For the text-containing cell, return its midpoint in (X, Y) coordinate format. 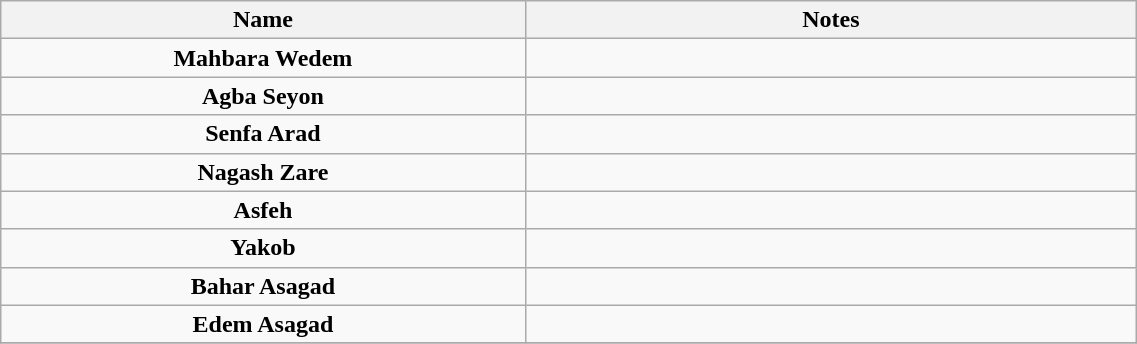
Notes (831, 20)
Bahar Asagad (263, 286)
Senfa Arad (263, 134)
Edem Asagad (263, 324)
Asfeh (263, 210)
Yakob (263, 248)
Name (263, 20)
Agba Seyon (263, 96)
Nagash Zare (263, 172)
Mahbara Wedem (263, 58)
